Determine the [x, y] coordinate at the center of the cell enclosing the given text.  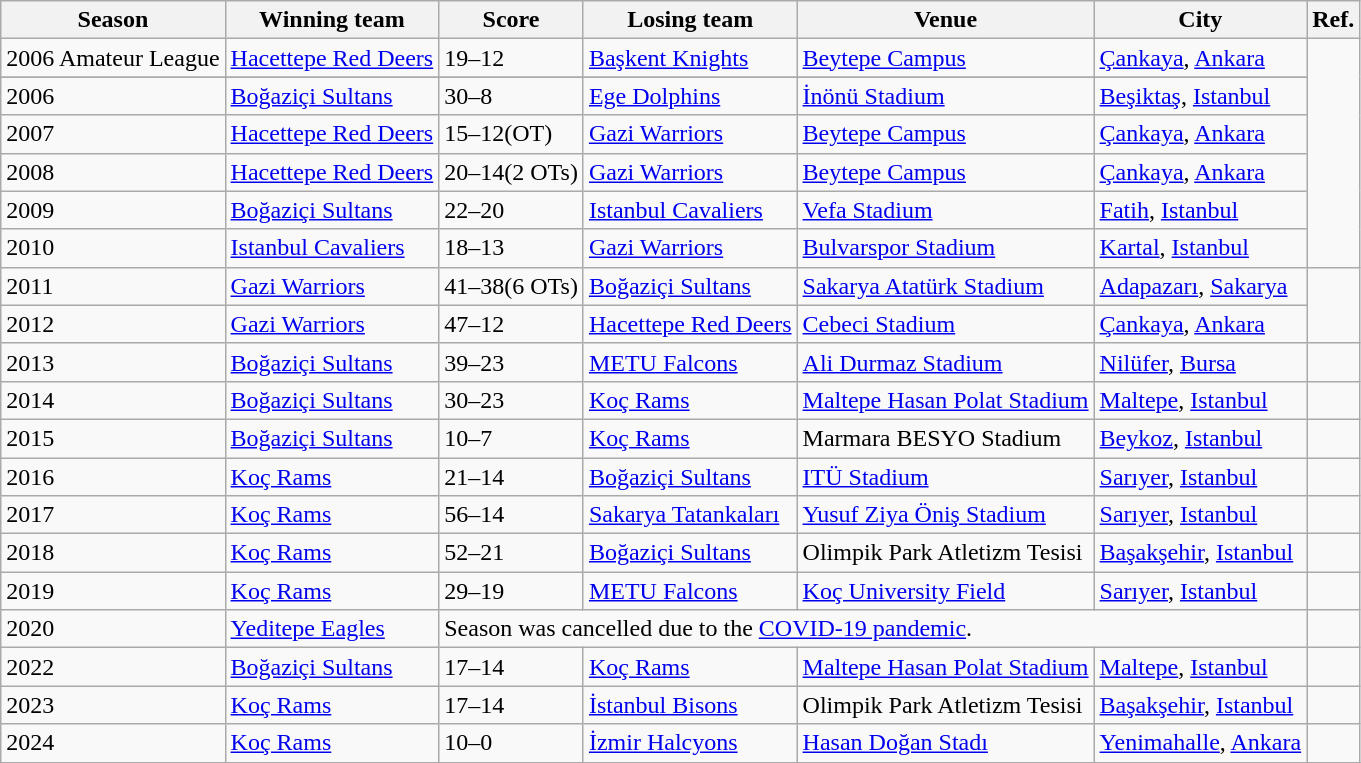
29–19 [512, 591]
15–12(OT) [512, 134]
Bulvarspor Stadium [946, 248]
2012 [113, 324]
2020 [113, 629]
2006 [113, 96]
Nilüfer, Bursa [1200, 362]
2009 [113, 210]
Beykoz, Istanbul [1200, 438]
18–13 [512, 248]
2007 [113, 134]
2024 [113, 743]
Season was cancelled due to the COVID-19 pandemic. [873, 629]
52–21 [512, 553]
2011 [113, 286]
21–14 [512, 477]
Yusuf Ziya Öniş Stadium [946, 515]
39–23 [512, 362]
Marmara BESYO Stadium [946, 438]
Ali Durmaz Stadium [946, 362]
2023 [113, 705]
2019 [113, 591]
Yenimahalle, Ankara [1200, 743]
Season [113, 20]
Koç University Field [946, 591]
2018 [113, 553]
Vefa Stadium [946, 210]
Sakarya Tatankaları [690, 515]
Başkent Knights [690, 58]
47–12 [512, 324]
20–14(2 OTs) [512, 172]
30–23 [512, 400]
Sakarya Atatürk Stadium [946, 286]
2016 [113, 477]
19–12 [512, 58]
City [1200, 20]
Venue [946, 20]
ITÜ Stadium [946, 477]
Losing team [690, 20]
41–38(6 OTs) [512, 286]
22–20 [512, 210]
2015 [113, 438]
Score [512, 20]
2010 [113, 248]
2017 [113, 515]
56–14 [512, 515]
İzmir Halcyons [690, 743]
10–0 [512, 743]
Winning team [332, 20]
Kartal, Istanbul [1200, 248]
Hasan Doğan Stadı [946, 743]
2008 [113, 172]
30–8 [512, 96]
2006 Amateur League [113, 58]
Adapazarı, Sakarya [1200, 286]
Fatih, Istanbul [1200, 210]
10–7 [512, 438]
İstanbul Bisons [690, 705]
Yeditepe Eagles [332, 629]
2022 [113, 667]
Beşiktaş, Istanbul [1200, 96]
İnönü Stadium [946, 96]
Ege Dolphins [690, 96]
Cebeci Stadium [946, 324]
Ref. [1334, 20]
2014 [113, 400]
2013 [113, 362]
